For the text-containing cell, return its midpoint in (x, y) coordinate format. 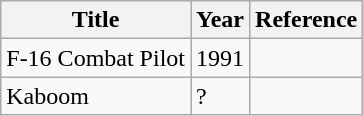
Year (220, 20)
Title (96, 20)
F-16 Combat Pilot (96, 58)
Kaboom (96, 96)
? (220, 96)
1991 (220, 58)
Reference (306, 20)
